Identify which cell holds the provided text, then report its (x, y) central coordinate. 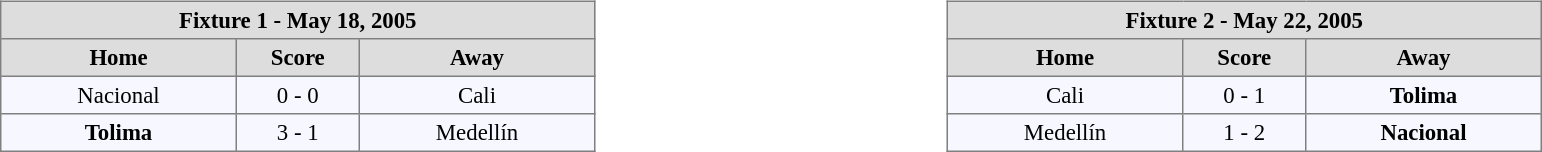
0 - 1 (1244, 95)
3 - 1 (298, 133)
Fixture 2 - May 22, 2005 (1244, 20)
1 - 2 (1244, 133)
Fixture 1 - May 18, 2005 (298, 20)
0 - 0 (298, 95)
